Output the (X, Y) coordinate of the center of the cell containing the given text.  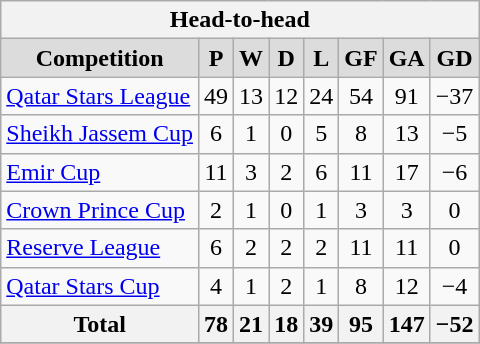
91 (406, 96)
21 (252, 324)
24 (322, 96)
4 (216, 286)
−5 (454, 134)
Competition (100, 58)
5 (322, 134)
P (216, 58)
147 (406, 324)
49 (216, 96)
GA (406, 58)
Crown Prince Cup (100, 210)
Qatar Stars League (100, 96)
Sheikh Jassem Cup (100, 134)
L (322, 58)
54 (361, 96)
39 (322, 324)
Head-to-head (240, 20)
95 (361, 324)
−52 (454, 324)
−6 (454, 172)
18 (286, 324)
17 (406, 172)
Emir Cup (100, 172)
−37 (454, 96)
GF (361, 58)
Reserve League (100, 248)
GD (454, 58)
W (252, 58)
Total (100, 324)
−4 (454, 286)
D (286, 58)
Qatar Stars Cup (100, 286)
78 (216, 324)
